Provide the [X, Y] coordinate of the cell's center where the given text is located.  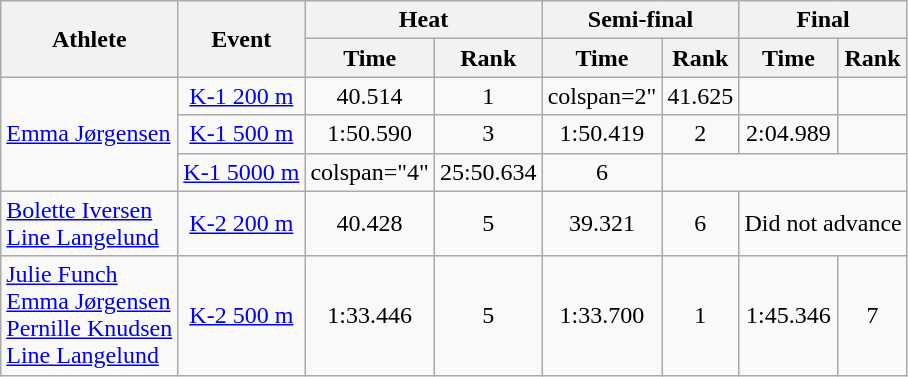
2:04.989 [788, 134]
1:50.590 [370, 134]
K-2 500 m [242, 316]
K-2 200 m [242, 224]
K-1 500 m [242, 134]
1:33.446 [370, 316]
1:33.700 [602, 316]
Bolette IversenLine Langelund [90, 224]
Did not advance [823, 224]
Emma Jørgensen [90, 134]
colspan="4" [370, 172]
40.514 [370, 96]
colspan=2" [602, 96]
7 [872, 316]
Athlete [90, 39]
39.321 [602, 224]
Final [823, 20]
K-1 200 m [242, 96]
25:50.634 [488, 172]
Julie FunchEmma JørgensenPernille KnudsenLine Langelund [90, 316]
1:50.419 [602, 134]
Semi-final [640, 20]
Event [242, 39]
K-1 5000 m [242, 172]
1:45.346 [788, 316]
2 [700, 134]
41.625 [700, 96]
Heat [424, 20]
3 [488, 134]
40.428 [370, 224]
